Determine the [X, Y] coordinate at the center of the cell enclosing the given text.  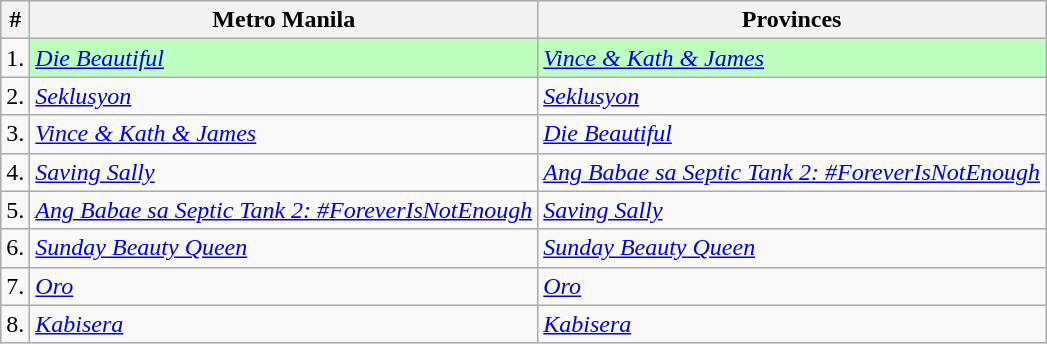
6. [16, 248]
4. [16, 172]
5. [16, 210]
7. [16, 286]
Provinces [792, 20]
# [16, 20]
Metro Manila [284, 20]
1. [16, 58]
3. [16, 134]
2. [16, 96]
8. [16, 324]
